Extract the [x, y] coordinate from the center of the cell holding the provided text.  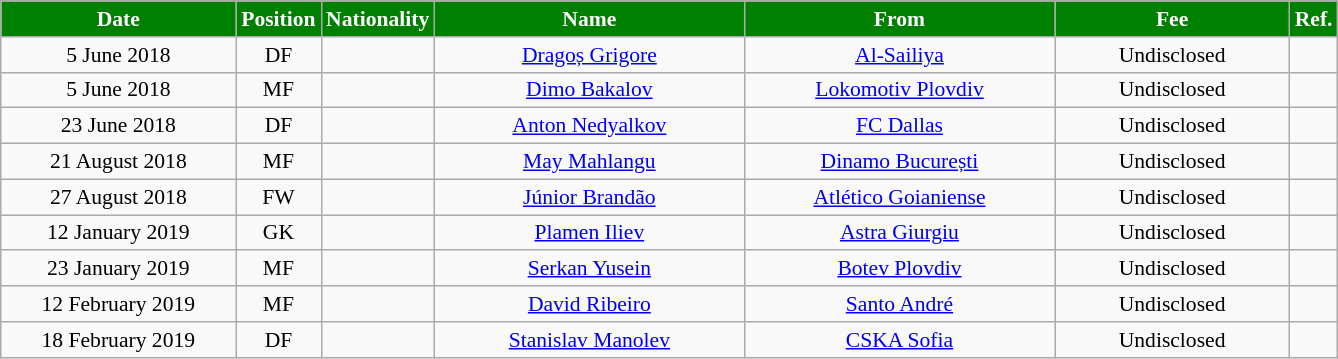
Atlético Goianiense [899, 197]
FC Dallas [899, 126]
From [899, 19]
Anton Nedyalkov [589, 126]
CSKA Sofia [899, 340]
May Mahlangu [589, 162]
Position [278, 19]
Astra Giurgiu [899, 233]
Serkan Yusein [589, 269]
12 January 2019 [118, 233]
23 June 2018 [118, 126]
Plamen Iliev [589, 233]
27 August 2018 [118, 197]
Dinamo București [899, 162]
23 January 2019 [118, 269]
GK [278, 233]
Dragoș Grigore [589, 55]
FW [278, 197]
Júnior Brandão [589, 197]
Lokomotiv Plovdiv [899, 90]
Santo André [899, 304]
18 February 2019 [118, 340]
21 August 2018 [118, 162]
12 February 2019 [118, 304]
Al-Sailiya [899, 55]
Name [589, 19]
David Ribeiro [589, 304]
Date [118, 19]
Dimo Bakalov [589, 90]
Nationality [378, 19]
Stanislav Manolev [589, 340]
Botev Plovdiv [899, 269]
Fee [1172, 19]
Ref. [1314, 19]
